Determine the (x, y) coordinate at the center of the cell enclosing the given text.  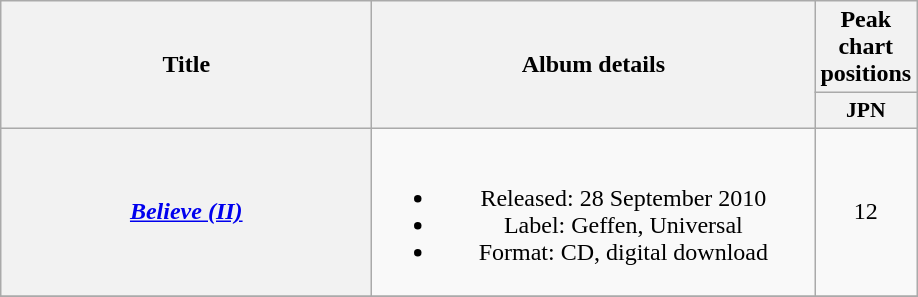
Title (186, 65)
12 (866, 212)
Peak chart positions (866, 47)
JPN (866, 111)
Believe (II) (186, 212)
Album details (594, 65)
Released: 28 September 2010Label: Geffen, UniversalFormat: CD, digital download (594, 212)
